Output the [x, y] coordinate of the center of the cell containing the given text.  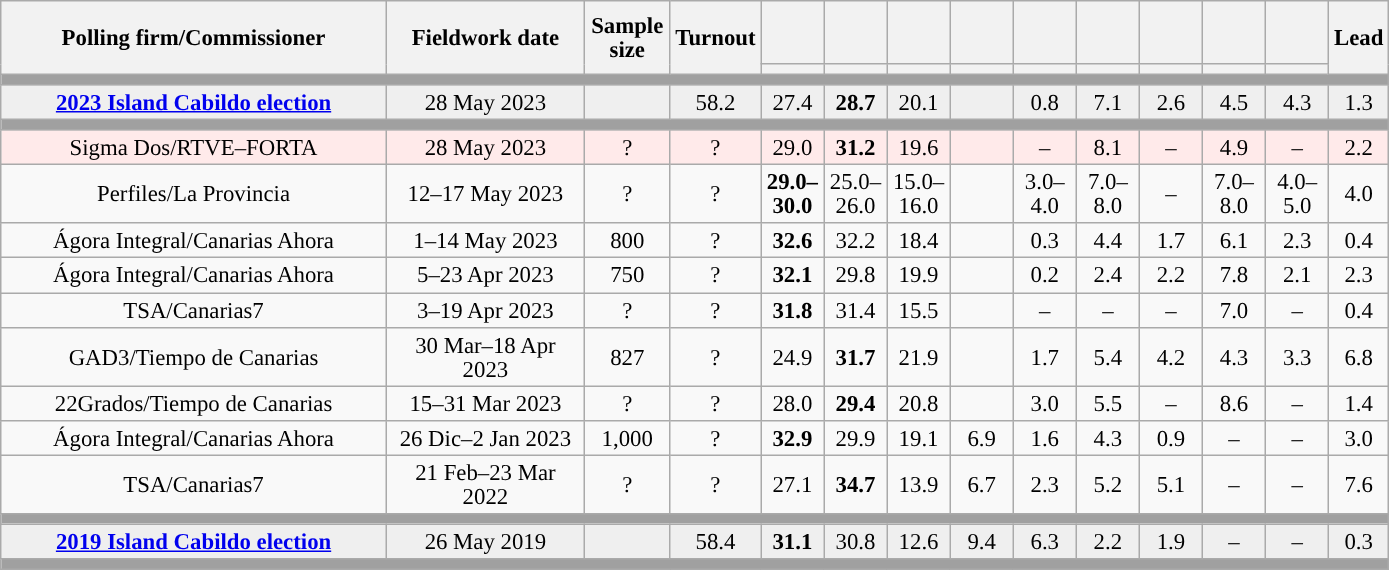
29.8 [856, 276]
26 May 2019 [485, 542]
58.4 [716, 542]
24.9 [792, 356]
20.1 [918, 102]
28.0 [792, 404]
30 Mar–18 Apr 2023 [485, 356]
12.6 [918, 542]
750 [627, 276]
6.7 [982, 484]
3.3 [1298, 356]
31.4 [856, 310]
Perfiles/La Provincia [194, 194]
5–23 Apr 2023 [485, 276]
15–31 Mar 2023 [485, 404]
31.7 [856, 356]
6.8 [1359, 356]
827 [627, 356]
6.9 [982, 438]
13.9 [918, 484]
2.4 [1108, 276]
9.4 [982, 542]
4.4 [1108, 242]
29.0–30.0 [792, 194]
32.2 [856, 242]
31.8 [792, 310]
Turnout [716, 38]
Lead [1359, 38]
20.8 [918, 404]
31.2 [856, 148]
Sigma Dos/RTVE–FORTA [194, 148]
19.1 [918, 438]
2.1 [1298, 276]
3.0–4.0 [1044, 194]
19.6 [918, 148]
29.4 [856, 404]
Fieldwork date [485, 38]
5.2 [1108, 484]
27.1 [792, 484]
0.9 [1170, 438]
27.4 [792, 102]
8.1 [1108, 148]
2019 Island Cabildo election [194, 542]
29.0 [792, 148]
15.5 [918, 310]
4.0–5.0 [1298, 194]
Polling firm/Commissioner [194, 38]
8.6 [1234, 404]
4.2 [1170, 356]
7.0 [1234, 310]
18.4 [918, 242]
25.0–26.0 [856, 194]
21.9 [918, 356]
12–17 May 2023 [485, 194]
6.1 [1234, 242]
1–14 May 2023 [485, 242]
5.1 [1170, 484]
4.9 [1234, 148]
0.2 [1044, 276]
3–19 Apr 2023 [485, 310]
22Grados/Tiempo de Canarias [194, 404]
0.8 [1044, 102]
30.8 [856, 542]
28.7 [856, 102]
34.7 [856, 484]
19.9 [918, 276]
4.5 [1234, 102]
1,000 [627, 438]
Sample size [627, 38]
2023 Island Cabildo election [194, 102]
31.1 [792, 542]
5.5 [1108, 404]
26 Dic–2 Jan 2023 [485, 438]
4.0 [1359, 194]
58.2 [716, 102]
32.1 [792, 276]
1.4 [1359, 404]
1.6 [1044, 438]
32.6 [792, 242]
1.9 [1170, 542]
7.6 [1359, 484]
6.3 [1044, 542]
800 [627, 242]
GAD3/Tiempo de Canarias [194, 356]
21 Feb–23 Mar 2022 [485, 484]
7.1 [1108, 102]
7.8 [1234, 276]
32.9 [792, 438]
5.4 [1108, 356]
1.3 [1359, 102]
2.6 [1170, 102]
29.9 [856, 438]
15.0–16.0 [918, 194]
